Pinpoint the cell where the given text exists, returning its (x, y) midpoint coordinate. 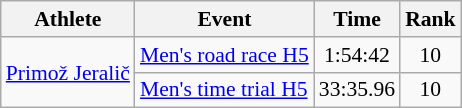
Time (357, 19)
Men's time trial H5 (224, 90)
Event (224, 19)
Rank (430, 19)
Athlete (68, 19)
Men's road race H5 (224, 55)
1:54:42 (357, 55)
33:35.96 (357, 90)
Primož Jeralič (68, 72)
